Pinpoint the cell where the given text exists, returning its (X, Y) midpoint coordinate. 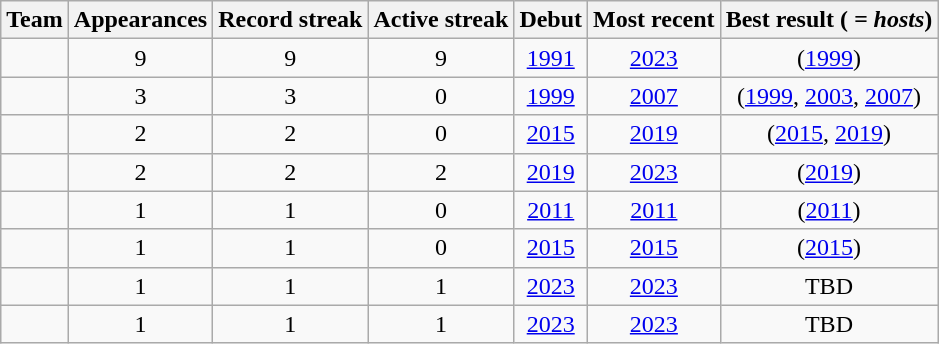
(1999, 2003, 2007) (829, 96)
Most recent (654, 20)
Active streak (441, 20)
(1999) (829, 58)
Debut (551, 20)
1991 (551, 58)
(2015, 2019) (829, 134)
1999 (551, 96)
Record streak (290, 20)
Team (35, 20)
(2011) (829, 210)
(2015) (829, 248)
Best result ( = hosts) (829, 20)
Appearances (140, 20)
2007 (654, 96)
(2019) (829, 172)
